Find where the given text appears and provide that cell's center as (X, Y) coordinate. 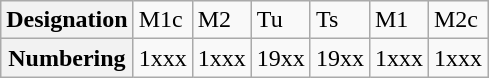
Numbering (67, 58)
M2c (458, 20)
M2 (222, 20)
Tu (280, 20)
M1c (162, 20)
Ts (340, 20)
M1 (398, 20)
Designation (67, 20)
